Determine the [x, y] coordinate at the center of the cell enclosing the given text.  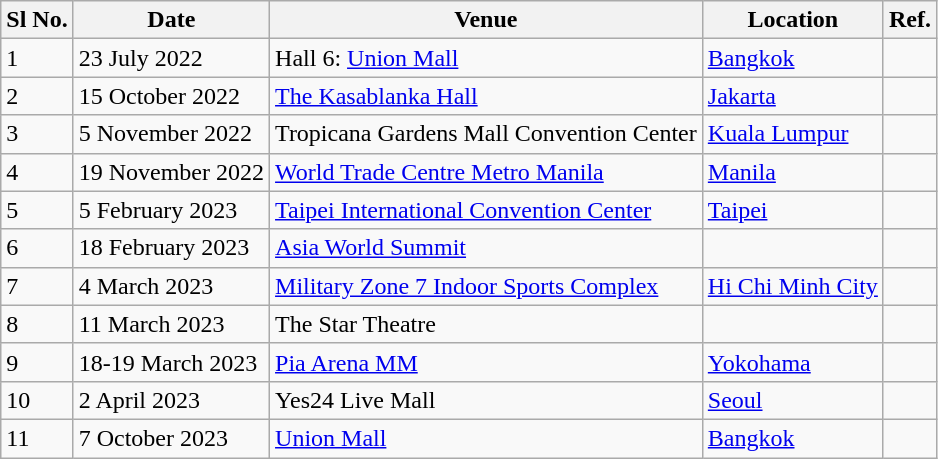
7 [37, 286]
Jakarta [792, 96]
8 [37, 324]
Kuala Lumpur [792, 134]
Taipei International Convention Center [486, 210]
The Kasablanka Hall [486, 96]
2 April 2023 [171, 400]
9 [37, 362]
5 February 2023 [171, 210]
Hall 6: Union Mall [486, 58]
4 [37, 172]
Asia World Summit [486, 248]
Hi Chi Minh City [792, 286]
6 [37, 248]
Seoul [792, 400]
Union Mall [486, 438]
Sl No. [37, 20]
23 July 2022 [171, 58]
Location [792, 20]
2 [37, 96]
18-19 March 2023 [171, 362]
World Trade Centre Metro Manila [486, 172]
11 March 2023 [171, 324]
11 [37, 438]
19 November 2022 [171, 172]
4 March 2023 [171, 286]
Date [171, 20]
18 February 2023 [171, 248]
Ref. [910, 20]
Yes24 Live Mall [486, 400]
Manila [792, 172]
5 [37, 210]
7 October 2023 [171, 438]
Yokohama [792, 362]
Pia Arena MM [486, 362]
Tropicana Gardens Mall Convention Center [486, 134]
The Star Theatre [486, 324]
3 [37, 134]
Venue [486, 20]
5 November 2022 [171, 134]
Military Zone 7 Indoor Sports Complex [486, 286]
15 October 2022 [171, 96]
1 [37, 58]
Taipei [792, 210]
10 [37, 400]
